Determine the [X, Y] coordinate at the center of the cell enclosing the given text.  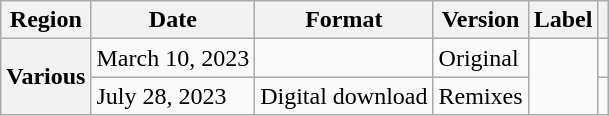
March 10, 2023 [173, 58]
Various [46, 77]
Digital download [344, 96]
Date [173, 20]
Original [480, 58]
Format [344, 20]
Remixes [480, 96]
Region [46, 20]
Label [563, 20]
Version [480, 20]
July 28, 2023 [173, 96]
